Search for the cell housing the specified text and yield its (X, Y) center coordinate. 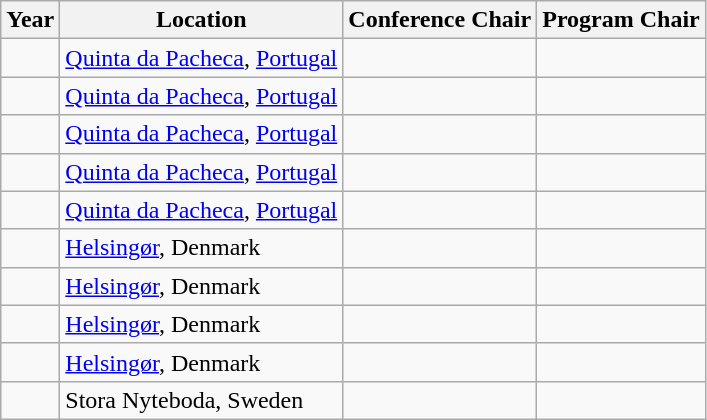
Location (202, 20)
Program Chair (622, 20)
Conference Chair (440, 20)
Year (30, 20)
Stora Nyteboda, Sweden (202, 400)
